Provide the (x, y) coordinate of the cell's center where the given text is located.  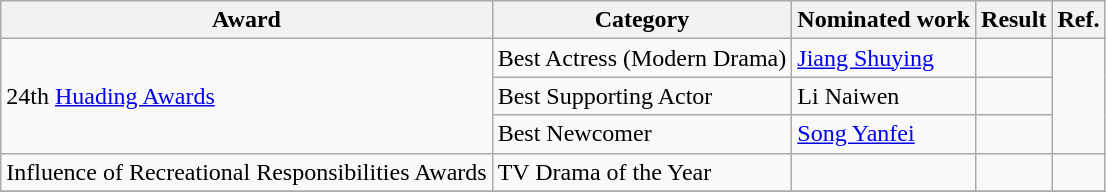
Nominated work (884, 20)
Best Newcomer (642, 134)
24th Huading Awards (246, 96)
Li Naiwen (884, 96)
Award (246, 20)
Ref. (1078, 20)
Best Actress (Modern Drama) (642, 58)
Song Yanfei (884, 134)
Result (1014, 20)
Influence of Recreational Responsibilities Awards (246, 172)
Category (642, 20)
Best Supporting Actor (642, 96)
TV Drama of the Year (642, 172)
Jiang Shuying (884, 58)
